Scan for the cell matching the given text and deliver its [X, Y] coordinate at center. 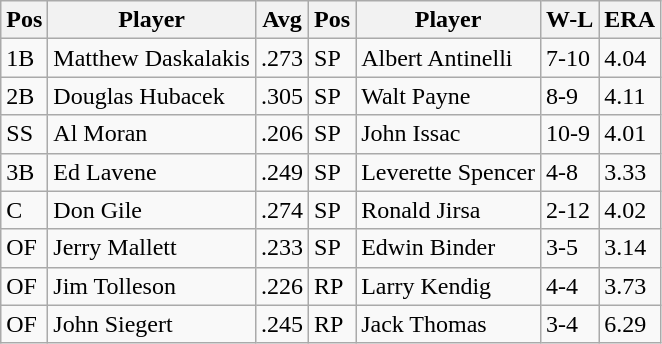
6.29 [630, 324]
4-4 [570, 286]
.233 [282, 248]
Jim Tolleson [152, 286]
Edwin Binder [448, 248]
3.73 [630, 286]
W-L [570, 20]
2-12 [570, 210]
10-9 [570, 134]
Jerry Mallett [152, 248]
.249 [282, 172]
Douglas Hubacek [152, 96]
3.14 [630, 248]
4.01 [630, 134]
SS [24, 134]
.274 [282, 210]
Leverette Spencer [448, 172]
.273 [282, 58]
Avg [282, 20]
4.11 [630, 96]
.305 [282, 96]
4.02 [630, 210]
2B [24, 96]
3-5 [570, 248]
4-8 [570, 172]
7-10 [570, 58]
John Issac [448, 134]
Ronald Jirsa [448, 210]
8-9 [570, 96]
.226 [282, 286]
3-4 [570, 324]
.206 [282, 134]
Albert Antinelli [448, 58]
Al Moran [152, 134]
3B [24, 172]
Matthew Daskalakis [152, 58]
1B [24, 58]
C [24, 210]
Larry Kendig [448, 286]
ERA [630, 20]
Jack Thomas [448, 324]
.245 [282, 324]
Ed Lavene [152, 172]
Don Gile [152, 210]
John Siegert [152, 324]
Walt Payne [448, 96]
3.33 [630, 172]
4.04 [630, 58]
